Locate the cell with the specified text and output its [X, Y] center coordinate. 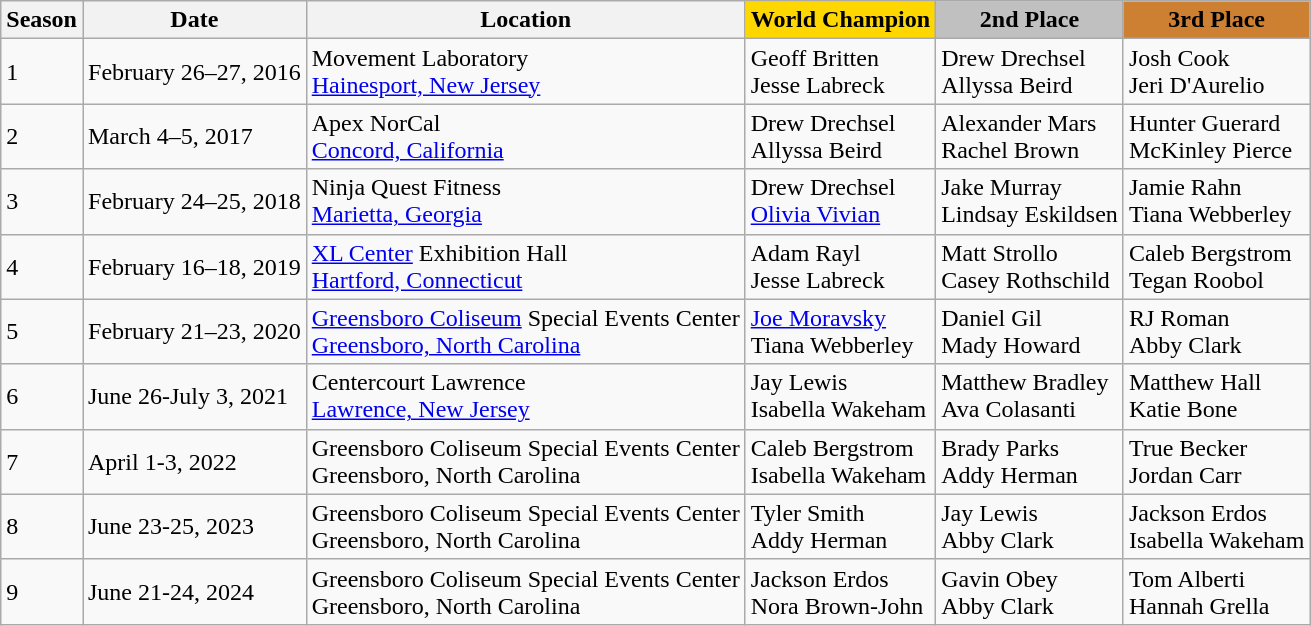
Jamie Rahn Tiana Webberley [1216, 202]
February 26–27, 2016 [194, 72]
Jay Lewis Isabella Wakeham [840, 396]
RJ Roman Abby Clark [1216, 332]
Adam Rayl Jesse Labreck [840, 266]
April 1-3, 2022 [194, 462]
Jackson Erdos Isabella Wakeham [1216, 526]
1 [42, 72]
Joe Moravsky Tiana Webberley [840, 332]
February 24–25, 2018 [194, 202]
Tom Alberti Hannah Grella [1216, 592]
Matthew Bradley Ava Colasanti [1030, 396]
Brady Parks Addy Herman [1030, 462]
Jay Lewis Abby Clark [1030, 526]
Hunter Guerard McKinley Pierce [1216, 136]
6 [42, 396]
8 [42, 526]
Gavin Obey Abby Clark [1030, 592]
February 21–23, 2020 [194, 332]
March 4–5, 2017 [194, 136]
Caleb Bergstrom Isabella Wakeham [840, 462]
XL Center Exhibition HallHartford, Connecticut [526, 266]
2 [42, 136]
Daniel Gil Mady Howard [1030, 332]
Drew Drechsel Olivia Vivian [840, 202]
Alexander Mars Rachel Brown [1030, 136]
7 [42, 462]
Matt Strollo Casey Rothschild [1030, 266]
5 [42, 332]
Geoff Britten Jesse Labreck [840, 72]
Jake Murray Lindsay Eskildsen [1030, 202]
World Champion [840, 20]
Date [194, 20]
June 23-25, 2023 [194, 526]
3 [42, 202]
2nd Place [1030, 20]
Location [526, 20]
Centercourt LawrenceLawrence, New Jersey [526, 396]
Caleb Bergstrom Tegan Roobol [1216, 266]
Apex NorCalConcord, California [526, 136]
Season [42, 20]
February 16–18, 2019 [194, 266]
June 21-24, 2024 [194, 592]
Matthew Hall Katie Bone [1216, 396]
3rd Place [1216, 20]
Josh Cook Jeri D'Aurelio [1216, 72]
9 [42, 592]
Ninja Quest FitnessMarietta, Georgia [526, 202]
June 26-July 3, 2021 [194, 396]
Tyler Smith Addy Herman [840, 526]
4 [42, 266]
Movement LaboratoryHainesport, New Jersey [526, 72]
Jackson Erdos Nora Brown-John [840, 592]
True Becker Jordan Carr [1216, 462]
